Return (X, Y) of the center of cell containing provided text 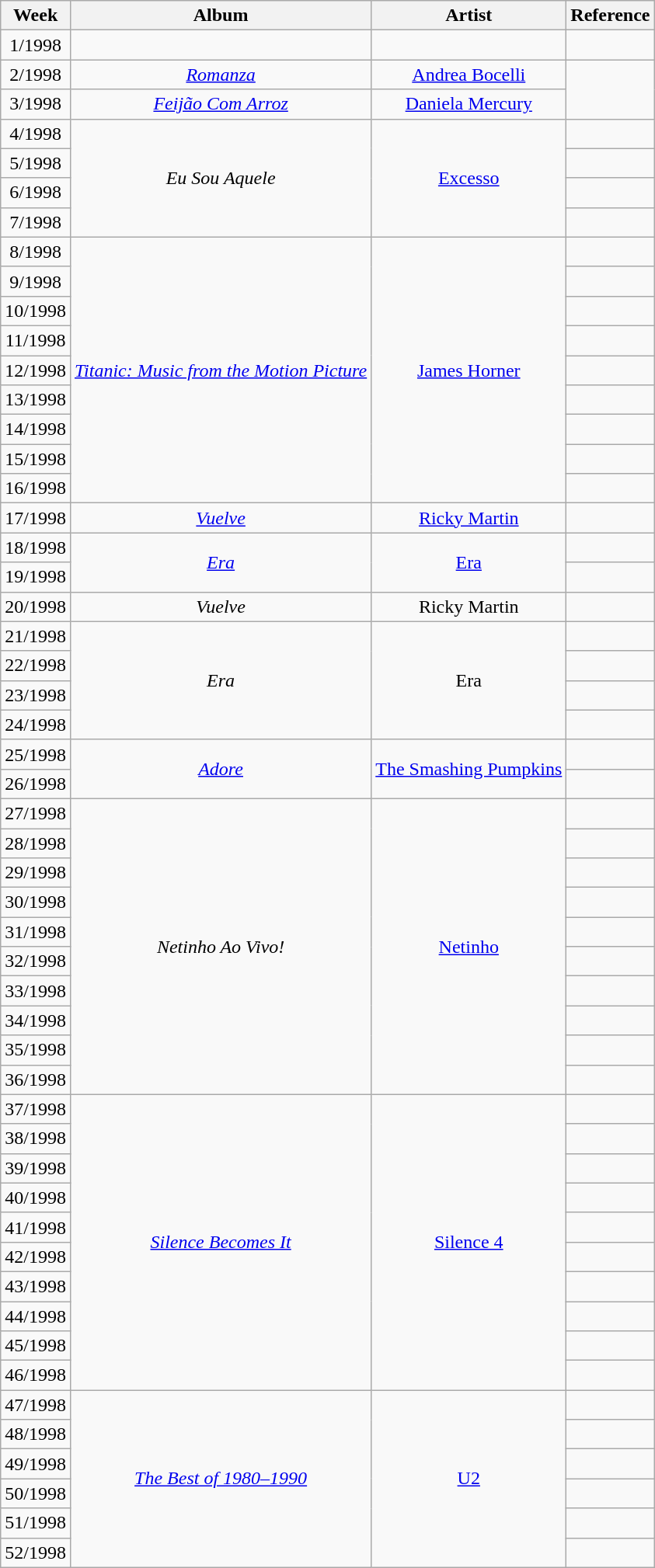
Feijão Com Arroz (221, 104)
Excesso (469, 178)
26/1998 (36, 784)
Artist (469, 16)
10/1998 (36, 311)
U2 (469, 1479)
50/1998 (36, 1493)
52/1998 (36, 1552)
The Best of 1980–1990 (221, 1479)
6/1998 (36, 193)
4/1998 (36, 134)
13/1998 (36, 400)
24/1998 (36, 725)
Eu Sou Aquele (221, 178)
Silence Becomes It (221, 1243)
33/1998 (36, 991)
36/1998 (36, 1080)
32/1998 (36, 961)
7/1998 (36, 222)
8/1998 (36, 252)
39/1998 (36, 1168)
18/1998 (36, 548)
Reference (611, 16)
17/1998 (36, 518)
Andrea Bocelli (469, 75)
The Smashing Pumpkins (469, 769)
Titanic: Music from the Motion Picture (221, 370)
21/1998 (36, 636)
Album (221, 16)
45/1998 (36, 1346)
42/1998 (36, 1257)
28/1998 (36, 843)
5/1998 (36, 163)
Daniela Mercury (469, 104)
2/1998 (36, 75)
16/1998 (36, 488)
37/1998 (36, 1109)
35/1998 (36, 1050)
9/1998 (36, 281)
23/1998 (36, 695)
14/1998 (36, 429)
3/1998 (36, 104)
41/1998 (36, 1227)
25/1998 (36, 754)
Silence 4 (469, 1243)
27/1998 (36, 813)
1/1998 (36, 45)
46/1998 (36, 1375)
Week (36, 16)
44/1998 (36, 1316)
Adore (221, 769)
11/1998 (36, 340)
James Horner (469, 370)
30/1998 (36, 902)
31/1998 (36, 932)
51/1998 (36, 1523)
38/1998 (36, 1139)
34/1998 (36, 1020)
48/1998 (36, 1434)
15/1998 (36, 459)
20/1998 (36, 607)
19/1998 (36, 577)
47/1998 (36, 1405)
29/1998 (36, 873)
Netinho Ao Vivo! (221, 946)
40/1998 (36, 1198)
43/1998 (36, 1286)
12/1998 (36, 370)
Netinho (469, 946)
Romanza (221, 75)
22/1998 (36, 666)
49/1998 (36, 1464)
